Identify which cell holds the provided text, then report its (X, Y) central coordinate. 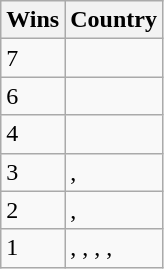
, , , , (114, 248)
Country (114, 20)
1 (33, 248)
7 (33, 58)
2 (33, 210)
4 (33, 134)
3 (33, 172)
Wins (33, 20)
6 (33, 96)
